Pinpoint the cell where the given text exists, returning its [X, Y] midpoint coordinate. 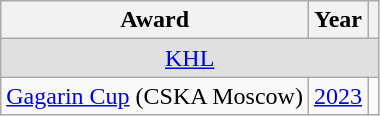
KHL [190, 58]
Gagarin Cup (CSKA Moscow) [155, 96]
2023 [338, 96]
Award [155, 20]
Year [338, 20]
